Identify which cell holds the provided text, then report its (x, y) central coordinate. 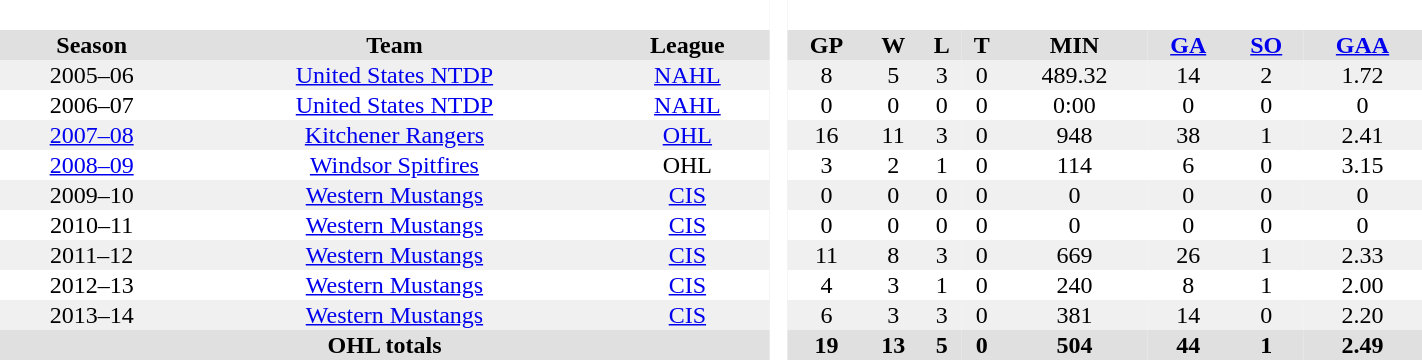
114 (1074, 165)
W (894, 45)
2013–14 (92, 315)
2008–09 (92, 165)
Windsor Spitfires (394, 165)
44 (1188, 345)
2012–13 (92, 285)
4 (826, 285)
13 (894, 345)
2.00 (1362, 285)
OHL totals (384, 345)
948 (1074, 135)
38 (1188, 135)
2007–08 (92, 135)
GP (826, 45)
2010–11 (92, 225)
Season (92, 45)
1.72 (1362, 75)
SO (1266, 45)
504 (1074, 345)
GAA (1362, 45)
League (688, 45)
26 (1188, 255)
L (942, 45)
2006–07 (92, 105)
2011–12 (92, 255)
2009–10 (92, 195)
2.33 (1362, 255)
381 (1074, 315)
MIN (1074, 45)
Team (394, 45)
19 (826, 345)
2.41 (1362, 135)
Kitchener Rangers (394, 135)
489.32 (1074, 75)
T (982, 45)
GA (1188, 45)
3.15 (1362, 165)
2005–06 (92, 75)
2.49 (1362, 345)
669 (1074, 255)
0:00 (1074, 105)
16 (826, 135)
2.20 (1362, 315)
240 (1074, 285)
